Return the (X, Y) coordinate for the center point of the cell that contains the specified text.  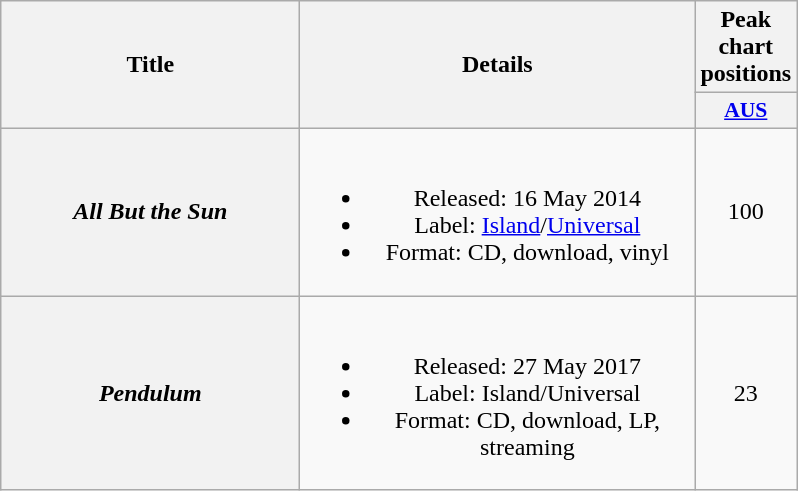
Details (498, 65)
Peak chart positions (746, 47)
Released: 16 May 2014Label: Island/Universal Format: CD, download, vinyl (498, 212)
Title (150, 65)
Released: 27 May 2017Label: Island/Universal Format: CD, download, LP, streaming (498, 393)
23 (746, 393)
100 (746, 212)
All But the Sun (150, 212)
AUS (746, 111)
Pendulum (150, 393)
